Detect which cell encompasses the target text, then output its [x, y] center coordinate. 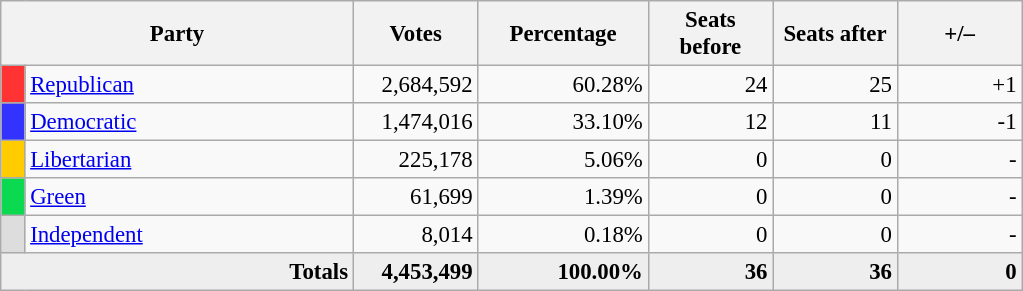
Seats before [710, 34]
5.06% [563, 160]
1,474,016 [416, 122]
24 [710, 85]
8,014 [416, 235]
-1 [960, 122]
1.39% [563, 197]
Percentage [563, 34]
61,699 [416, 197]
Libertarian [189, 160]
Votes [416, 34]
33.10% [563, 122]
Republican [189, 85]
Independent [189, 235]
2,684,592 [416, 85]
11 [836, 122]
225,178 [416, 160]
+/– [960, 34]
Democratic [189, 122]
25 [836, 85]
60.28% [563, 85]
0.18% [563, 235]
Party [178, 34]
Seats after [836, 34]
Green [189, 197]
+1 [960, 85]
12 [710, 122]
